Extract the (X, Y) coordinate from the center of the cell holding the provided text.  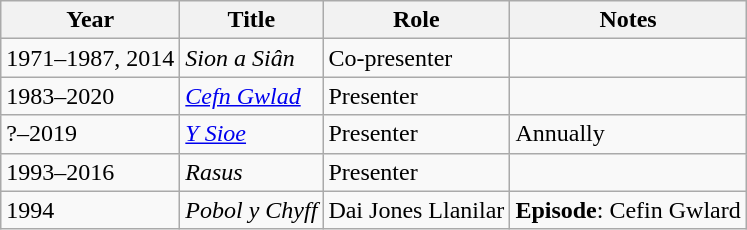
Dai Jones Llanilar (416, 210)
Episode: Cefin Gwlard (628, 210)
1983–2020 (90, 96)
Sion a Siân (252, 58)
Notes (628, 20)
Title (252, 20)
Annually (628, 134)
?–2019 (90, 134)
Y Sioe (252, 134)
Pobol y Chyff (252, 210)
Rasus (252, 172)
1993–2016 (90, 172)
Year (90, 20)
Cefn Gwlad (252, 96)
1994 (90, 210)
Co-presenter (416, 58)
1971–1987, 2014 (90, 58)
Role (416, 20)
